Pinpoint the cell where the given text exists, returning its (X, Y) midpoint coordinate. 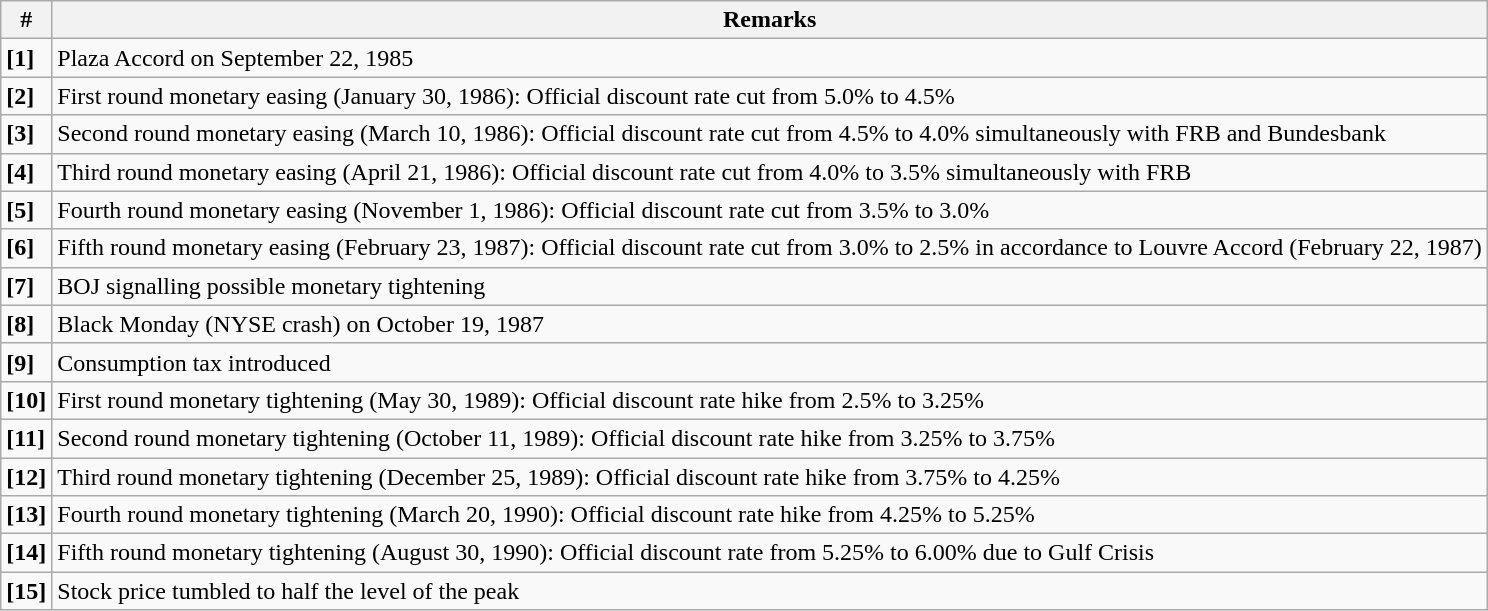
Second round monetary tightening (October 11, 1989): Official discount rate hike from 3.25% to 3.75% (770, 438)
[15] (26, 591)
Black Monday (NYSE crash) on October 19, 1987 (770, 324)
[11] (26, 438)
Plaza Accord on September 22, 1985 (770, 58)
[12] (26, 477)
Stock price tumbled to half the level of the peak (770, 591)
Fifth round monetary easing (February 23, 1987): Official discount rate cut from 3.0% to 2.5% in accordance to Louvre Accord (February 22, 1987) (770, 248)
Fifth round monetary tightening (August 30, 1990): Official discount rate from 5.25% to 6.00% due to Gulf Crisis (770, 553)
First round monetary tightening (May 30, 1989): Official discount rate hike from 2.5% to 3.25% (770, 400)
Third round monetary tightening (December 25, 1989): Official discount rate hike from 3.75% to 4.25% (770, 477)
# (26, 20)
[9] (26, 362)
Remarks (770, 20)
Fourth round monetary easing (November 1, 1986): Official discount rate cut from 3.5% to 3.0% (770, 210)
[10] (26, 400)
[14] (26, 553)
BOJ signalling possible monetary tightening (770, 286)
[7] (26, 286)
[8] (26, 324)
Consumption tax introduced (770, 362)
[6] (26, 248)
[13] (26, 515)
[5] (26, 210)
[4] (26, 172)
Third round monetary easing (April 21, 1986): Official discount rate cut from 4.0% to 3.5% simultaneously with FRB (770, 172)
[1] (26, 58)
Fourth round monetary tightening (March 20, 1990): Official discount rate hike from 4.25% to 5.25% (770, 515)
Second round monetary easing (March 10, 1986): Official discount rate cut from 4.5% to 4.0% simultaneously with FRB and Bundesbank (770, 134)
[3] (26, 134)
First round monetary easing (January 30, 1986): Official discount rate cut from 5.0% to 4.5% (770, 96)
[2] (26, 96)
